Return [x, y] of the center of cell containing provided text 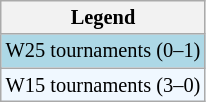
W25 tournaments (0–1) [103, 51]
W15 tournaments (3–0) [103, 85]
Legend [103, 17]
